Capture the cell that displays the provided text and extract its [X, Y] central coordinate. 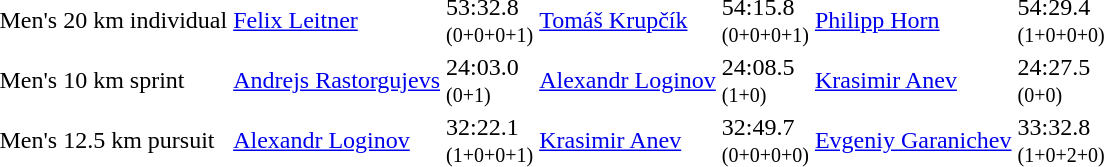
24:08.5(1+0) [765, 80]
Krasimir Anev [913, 80]
Andrejs Rastorgujevs [337, 80]
24:03.0(0+1) [490, 80]
Alexandr Loginov [628, 80]
